Return [X, Y] of the center of cell containing provided text 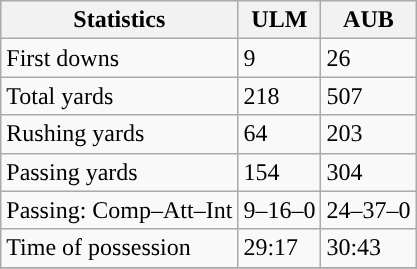
64 [280, 134]
24–37–0 [368, 210]
507 [368, 96]
Time of possession [120, 248]
Passing yards [120, 172]
AUB [368, 20]
29:17 [280, 248]
Rushing yards [120, 134]
ULM [280, 20]
9–16–0 [280, 210]
154 [280, 172]
203 [368, 134]
Statistics [120, 20]
218 [280, 96]
Passing: Comp–Att–Int [120, 210]
304 [368, 172]
9 [280, 58]
First downs [120, 58]
30:43 [368, 248]
Total yards [120, 96]
26 [368, 58]
